Return the (X, Y) coordinate for the center point of the cell that contains the specified text.  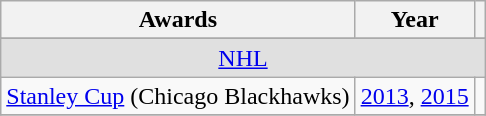
NHL (243, 58)
Awards (178, 20)
Stanley Cup (Chicago Blackhawks) (178, 96)
Year (414, 20)
2013, 2015 (414, 96)
